Search for the cell housing the specified text and yield its (X, Y) center coordinate. 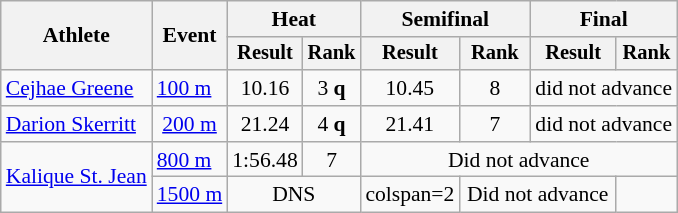
DNS (294, 195)
100 m (190, 88)
Darion Skerritt (76, 124)
8 (494, 88)
Kalique St. Jean (76, 178)
Athlete (76, 36)
21.41 (410, 124)
Semifinal (445, 19)
Heat (294, 19)
10.16 (264, 88)
200 m (190, 124)
1500 m (190, 195)
Cejhae Greene (76, 88)
800 m (190, 160)
Event (190, 36)
colspan=2 (410, 195)
Final (604, 19)
21.24 (264, 124)
10.45 (410, 88)
3 q (332, 88)
1:56.48 (264, 160)
4 q (332, 124)
